Locate the cell with the specified text and output its [x, y] center coordinate. 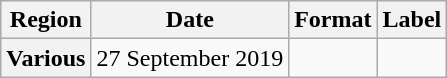
Format [333, 20]
Date [190, 20]
27 September 2019 [190, 58]
Various [46, 58]
Label [412, 20]
Region [46, 20]
